Return (x, y) of the center of cell containing provided text 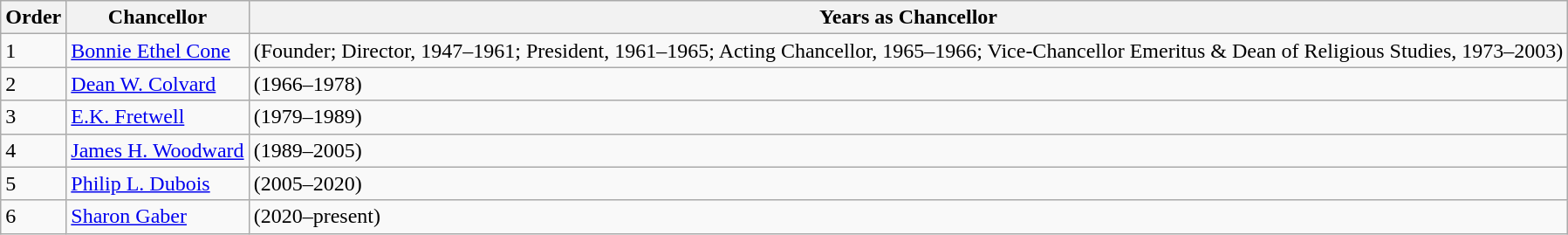
(1966–1978) (908, 84)
3 (33, 117)
1 (33, 51)
Bonnie Ethel Cone (157, 51)
4 (33, 150)
(2005–2020) (908, 183)
Years as Chancellor (908, 17)
E.K. Fretwell (157, 117)
Order (33, 17)
Philip L. Dubois (157, 183)
(Founder; Director, 1947–1961; President, 1961–1965; Acting Chancellor, 1965–1966; Vice-Chancellor Emeritus & Dean of Religious Studies, 1973–2003) (908, 51)
2 (33, 84)
James H. Woodward (157, 150)
5 (33, 183)
(1989–2005) (908, 150)
Dean W. Colvard (157, 84)
(1979–1989) (908, 117)
(2020–present) (908, 217)
Sharon Gaber (157, 217)
6 (33, 217)
Chancellor (157, 17)
